Scan for the cell matching the given text and deliver its (x, y) coordinate at center. 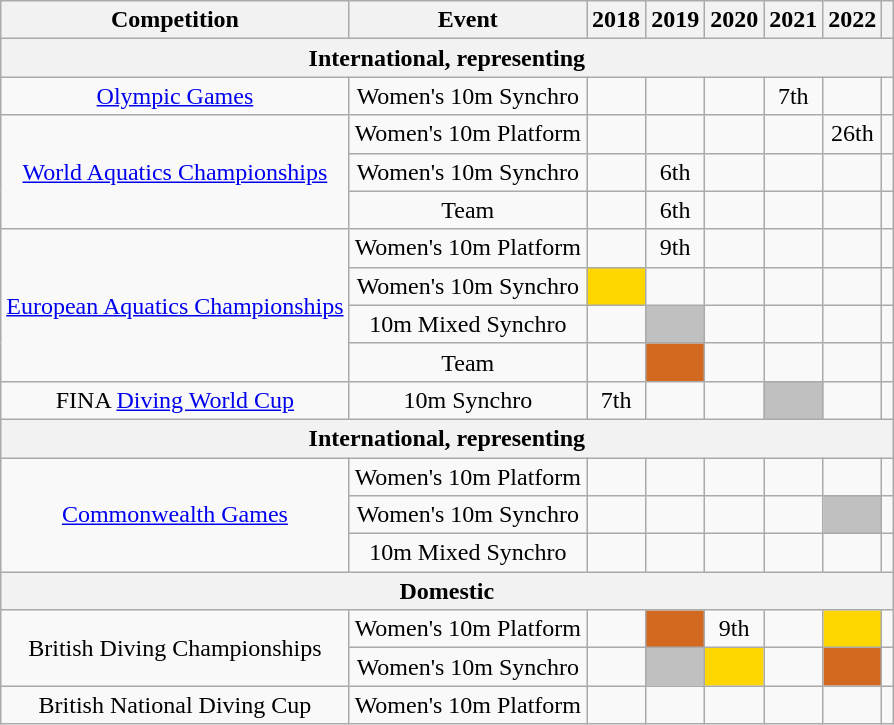
British National Diving Cup (175, 705)
World Aquatics Championships (175, 172)
FINA Diving World Cup (175, 400)
10m Synchro (468, 400)
European Aquatics Championships (175, 305)
2019 (676, 20)
2018 (616, 20)
2021 (794, 20)
Event (468, 20)
26th (852, 134)
Competition (175, 20)
2022 (852, 20)
British Diving Championships (175, 648)
Olympic Games (175, 96)
Commonwealth Games (175, 515)
2020 (734, 20)
Domestic (447, 591)
